Pinpoint the cell where the given text exists, returning its (x, y) midpoint coordinate. 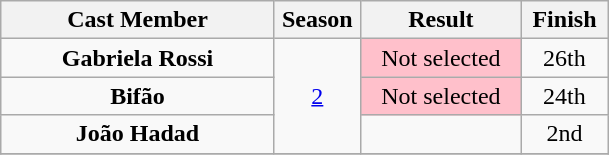
24th (564, 96)
João Hadad (138, 134)
Finish (564, 20)
Result (440, 20)
26th (564, 58)
Bifão (138, 96)
2 (317, 96)
Season (317, 20)
2nd (564, 134)
Gabriela Rossi (138, 58)
Cast Member (138, 20)
